Pinpoint the cell where the given text exists, returning its (x, y) midpoint coordinate. 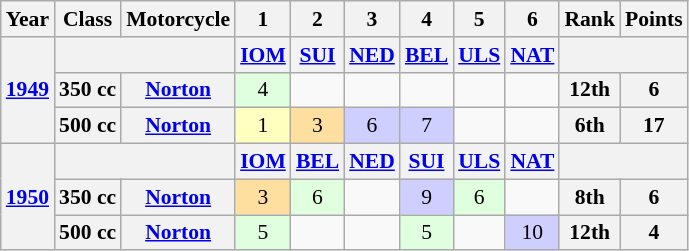
8th (590, 197)
6th (590, 126)
Year (28, 19)
10 (532, 233)
Motorcycle (178, 19)
17 (654, 126)
Rank (590, 19)
9 (426, 197)
2 (318, 19)
1949 (28, 90)
Class (88, 19)
Points (654, 19)
7 (426, 126)
1950 (28, 198)
